Extract the [X, Y] coordinate from the center of the cell holding the provided text.  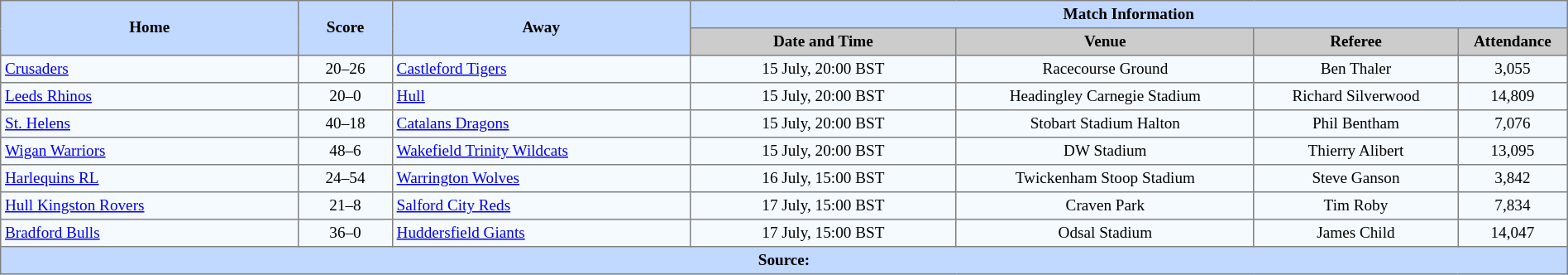
Richard Silverwood [1355, 96]
36–0 [346, 234]
Phil Bentham [1355, 124]
Referee [1355, 41]
Racecourse Ground [1105, 70]
40–18 [346, 124]
Away [541, 28]
Ben Thaler [1355, 70]
Twickenham Stoop Stadium [1105, 179]
Hull [541, 96]
21–8 [346, 205]
Match Information [1128, 15]
14,047 [1513, 234]
24–54 [346, 179]
Hull Kingston Rovers [150, 205]
13,095 [1513, 151]
Stobart Stadium Halton [1105, 124]
Wigan Warriors [150, 151]
Harlequins RL [150, 179]
Warrington Wolves [541, 179]
Home [150, 28]
48–6 [346, 151]
Source: [784, 260]
Bradford Bulls [150, 234]
Odsal Stadium [1105, 234]
7,834 [1513, 205]
Huddersfield Giants [541, 234]
Date and Time [823, 41]
20–0 [346, 96]
16 July, 15:00 BST [823, 179]
Catalans Dragons [541, 124]
Salford City Reds [541, 205]
Thierry Alibert [1355, 151]
7,076 [1513, 124]
Wakefield Trinity Wildcats [541, 151]
Tim Roby [1355, 205]
Castleford Tigers [541, 70]
14,809 [1513, 96]
Headingley Carnegie Stadium [1105, 96]
20–26 [346, 70]
St. Helens [150, 124]
James Child [1355, 234]
3,842 [1513, 179]
Leeds Rhinos [150, 96]
Crusaders [150, 70]
Attendance [1513, 41]
3,055 [1513, 70]
Steve Ganson [1355, 179]
DW Stadium [1105, 151]
Craven Park [1105, 205]
Venue [1105, 41]
Score [346, 28]
